Output the (x, y) coordinate of the center of the cell containing the given text.  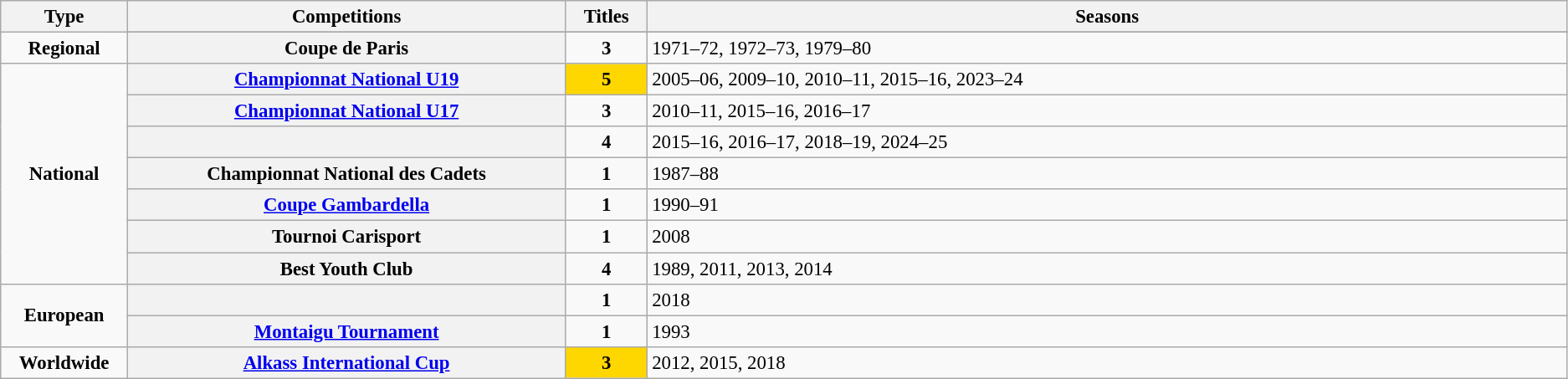
2005–06, 2009–10, 2010–11, 2015–16, 2023–24 (1108, 79)
2008 (1108, 237)
2010–11, 2015–16, 2016–17 (1108, 111)
Championnat National des Cadets (346, 174)
Seasons (1108, 17)
Coupe Gambardella (346, 205)
Montaigu Tournament (346, 331)
1987–88 (1108, 174)
2012, 2015, 2018 (1108, 362)
Alkass International Cup (346, 362)
2018 (1108, 300)
Tournoi Carisport (346, 237)
1993 (1108, 331)
5 (607, 79)
Worldwide (64, 362)
Type (64, 17)
European (64, 315)
Titles (607, 17)
Competitions (346, 17)
Best Youth Club (346, 269)
Championnat National U17 (346, 111)
Regional (64, 49)
1971–72, 1972–73, 1979–80 (1108, 49)
1990–91 (1108, 205)
2015–16, 2016–17, 2018–19, 2024–25 (1108, 142)
Coupe de Paris (346, 49)
Championnat National U19 (346, 79)
1989, 2011, 2013, 2014 (1108, 269)
National (64, 174)
